Detect which cell encompasses the target text, then output its [X, Y] center coordinate. 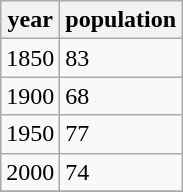
83 [121, 58]
1900 [30, 96]
68 [121, 96]
year [30, 20]
2000 [30, 172]
1850 [30, 58]
74 [121, 172]
77 [121, 134]
population [121, 20]
1950 [30, 134]
